Provide the (x, y) coordinate of the cell's center where the given text is located.  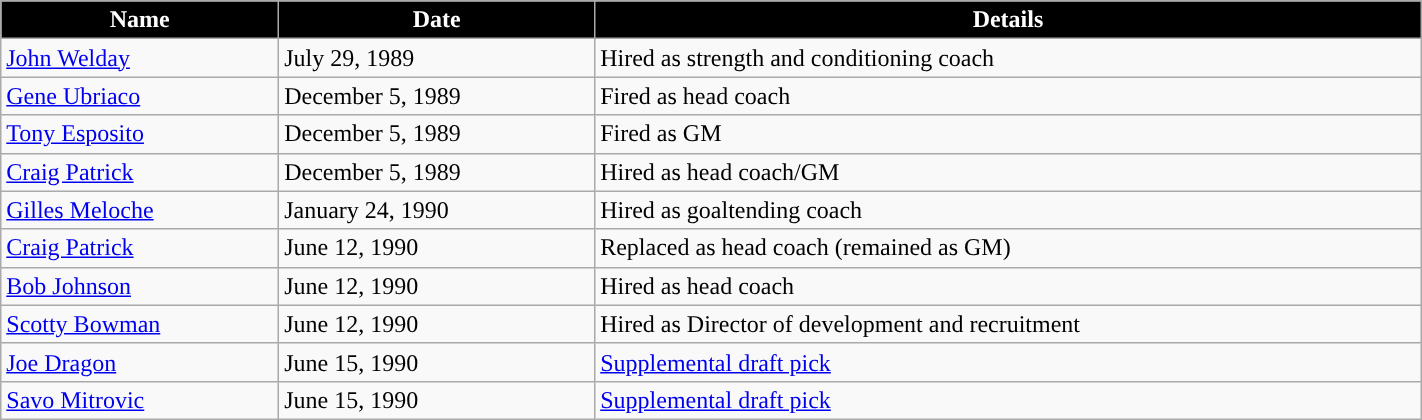
Hired as Director of development and recruitment (1008, 324)
Replaced as head coach (remained as GM) (1008, 248)
Details (1008, 20)
Hired as goaltending coach (1008, 210)
Joe Dragon (140, 362)
Tony Esposito (140, 134)
Bob Johnson (140, 286)
Savo Mitrovic (140, 400)
July 29, 1989 (437, 58)
Hired as strength and conditioning coach (1008, 58)
January 24, 1990 (437, 210)
Gene Ubriaco (140, 96)
Gilles Meloche (140, 210)
Name (140, 20)
Date (437, 20)
Fired as GM (1008, 134)
Fired as head coach (1008, 96)
Hired as head coach (1008, 286)
Hired as head coach/GM (1008, 172)
Scotty Bowman (140, 324)
John Welday (140, 58)
